Pinpoint the cell where the given text exists, returning its (x, y) midpoint coordinate. 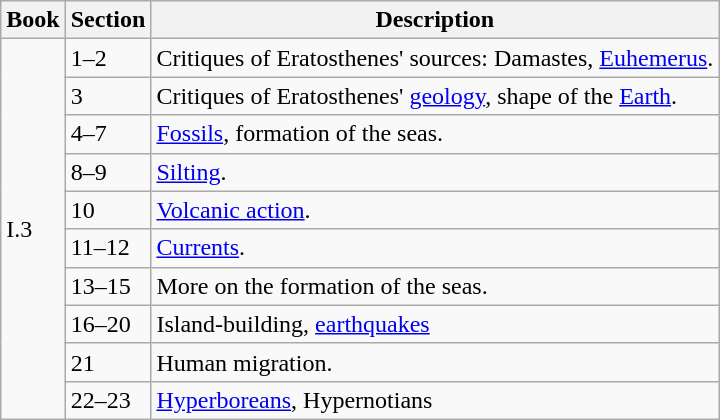
Description (435, 20)
10 (108, 210)
Volcanic action. (435, 210)
More on the formation of the seas. (435, 286)
Currents. (435, 248)
3 (108, 96)
Book (33, 20)
Human migration. (435, 362)
Critiques of Eratosthenes' geology, shape of the Earth. (435, 96)
Critiques of Eratosthenes' sources: Damastes, Euhemerus. (435, 58)
8–9 (108, 172)
Fossils, formation of the seas. (435, 134)
Island-building, earthquakes (435, 324)
I.3 (33, 230)
4–7 (108, 134)
22–23 (108, 400)
Hyperboreans, Hypernotians (435, 400)
Silting. (435, 172)
Section (108, 20)
16–20 (108, 324)
13–15 (108, 286)
21 (108, 362)
1–2 (108, 58)
11–12 (108, 248)
